Detect which cell encompasses the target text, then output its [x, y] center coordinate. 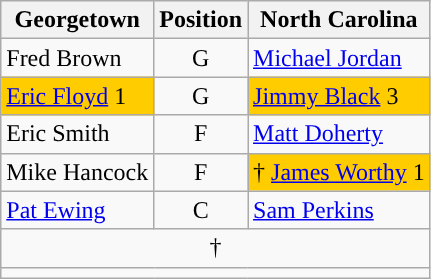
Sam Perkins [340, 210]
Jimmy Black 3 [340, 96]
Matt Doherty [340, 134]
† [216, 248]
North Carolina [340, 20]
Eric Floyd 1 [78, 96]
Michael Jordan [340, 58]
C [201, 210]
Pat Ewing [78, 210]
Eric Smith [78, 134]
† James Worthy 1 [340, 172]
Mike Hancock [78, 172]
Georgetown [78, 20]
Position [201, 20]
Fred Brown [78, 58]
